Capture the cell that displays the provided text and extract its (X, Y) central coordinate. 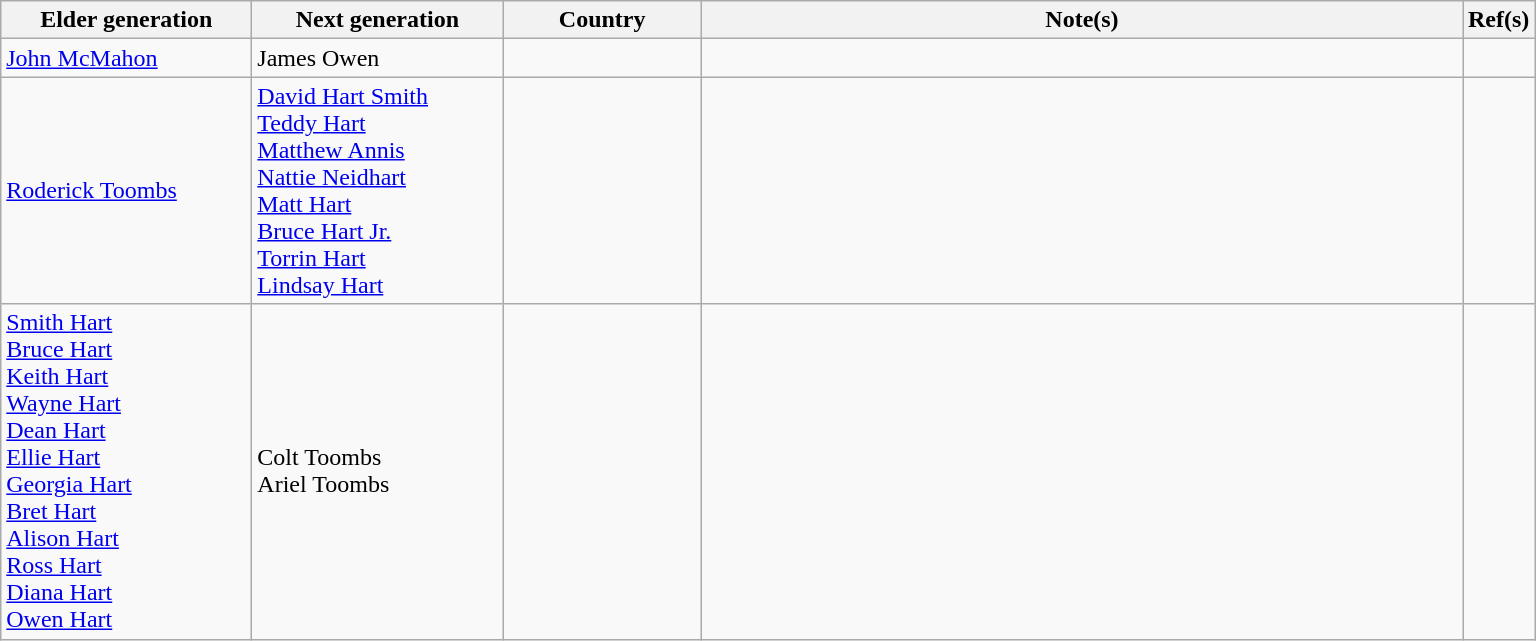
Note(s) (1082, 20)
Next generation (378, 20)
Smith HartBruce HartKeith HartWayne HartDean HartEllie HartGeorgia HartBret HartAlison HartRoss HartDiana HartOwen Hart (126, 472)
Country (602, 20)
Elder generation (126, 20)
Colt ToombsAriel Toombs (378, 472)
David Hart SmithTeddy HartMatthew AnnisNattie NeidhartMatt HartBruce Hart Jr.Torrin HartLindsay Hart (378, 190)
Roderick Toombs (126, 190)
James Owen (378, 58)
Ref(s) (1498, 20)
John McMahon (126, 58)
